Detect which cell encompasses the target text, then output its [x, y] center coordinate. 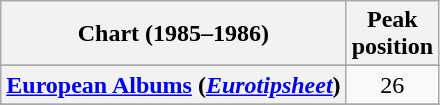
European Albums (Eurotipsheet) [174, 85]
Chart (1985–1986) [174, 34]
Peakposition [392, 34]
26 [392, 85]
